Find where the given text appears and provide that cell's center as [x, y] coordinate. 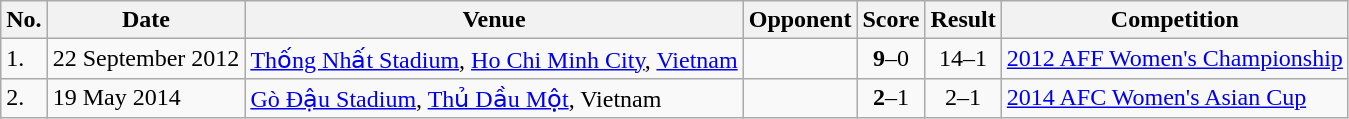
Opponent [800, 20]
Result [963, 20]
2014 AFC Women's Asian Cup [1174, 98]
1. [24, 59]
Competition [1174, 20]
9–0 [891, 59]
Score [891, 20]
Gò Đậu Stadium, Thủ Dầu Một, Vietnam [494, 98]
14–1 [963, 59]
Venue [494, 20]
Thống Nhất Stadium, Ho Chi Minh City, Vietnam [494, 59]
2012 AFF Women's Championship [1174, 59]
22 September 2012 [146, 59]
19 May 2014 [146, 98]
2. [24, 98]
No. [24, 20]
Date [146, 20]
